Provide the [x, y] coordinate of the cell's center where the given text is located.  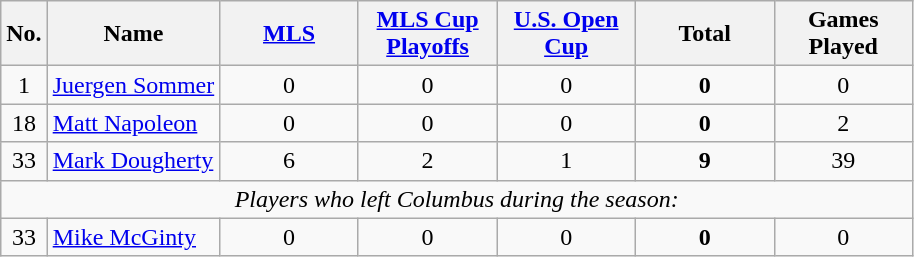
18 [24, 123]
MLS Cup Playoffs [428, 34]
Mike McGinty [134, 237]
39 [844, 161]
Players who left Columbus during the season: [457, 199]
9 [704, 161]
MLS [290, 34]
6 [290, 161]
Name [134, 34]
Mark Dougherty [134, 161]
Games Played [844, 34]
Total [704, 34]
Juergen Sommer [134, 85]
U.S. Open Cup [566, 34]
No. [24, 34]
Matt Napoleon [134, 123]
